Return [x, y] of the center of cell containing provided text 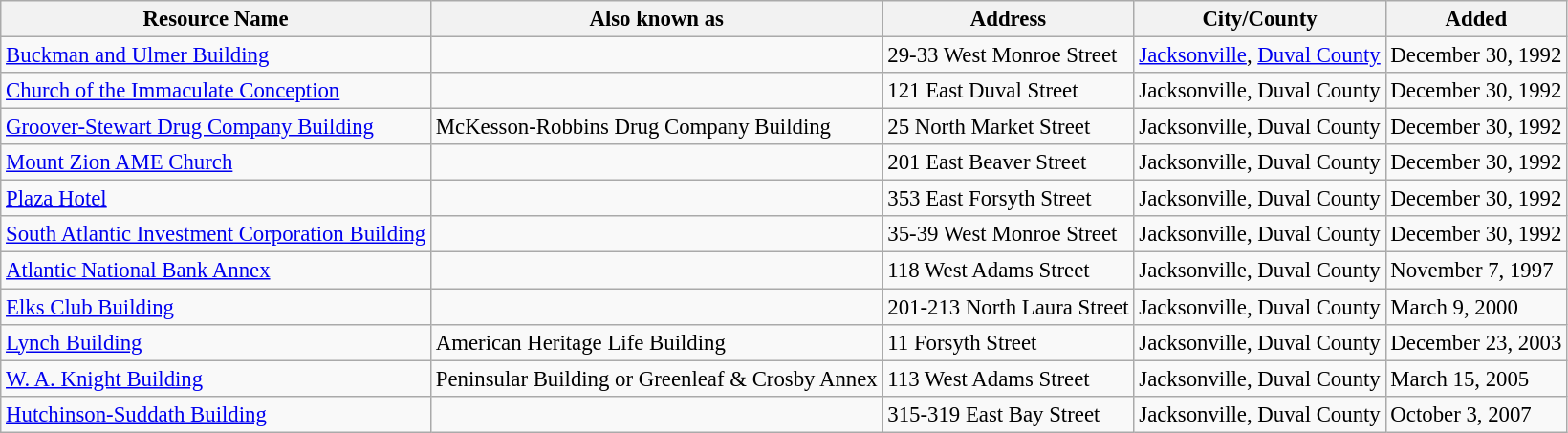
Added [1476, 19]
201-213 North Laura Street [1008, 307]
118 West Adams Street [1008, 271]
Hutchinson-Suddath Building [216, 414]
Atlantic National Bank Annex [216, 271]
McKesson-Robbins Drug Company Building [656, 127]
Buckman and Ulmer Building [216, 55]
113 West Adams Street [1008, 379]
11 Forsyth Street [1008, 342]
353 East Forsyth Street [1008, 199]
Plaza Hotel [216, 199]
Mount Zion AME Church [216, 162]
October 3, 2007 [1476, 414]
Lynch Building [216, 342]
American Heritage Life Building [656, 342]
29-33 West Monroe Street [1008, 55]
25 North Market Street [1008, 127]
Peninsular Building or Greenleaf & Crosby Annex [656, 379]
South Atlantic Investment Corporation Building [216, 234]
Elks Club Building [216, 307]
315-319 East Bay Street [1008, 414]
Address [1008, 19]
March 9, 2000 [1476, 307]
W. A. Knight Building [216, 379]
Groover-Stewart Drug Company Building [216, 127]
121 East Duval Street [1008, 91]
Also known as [656, 19]
201 East Beaver Street [1008, 162]
December 23, 2003 [1476, 342]
Church of the Immaculate Conception [216, 91]
March 15, 2005 [1476, 379]
November 7, 1997 [1476, 271]
Resource Name [216, 19]
City/County [1260, 19]
35-39 West Monroe Street [1008, 234]
